Extract the (x, y) coordinate from the center of the cell holding the provided text.  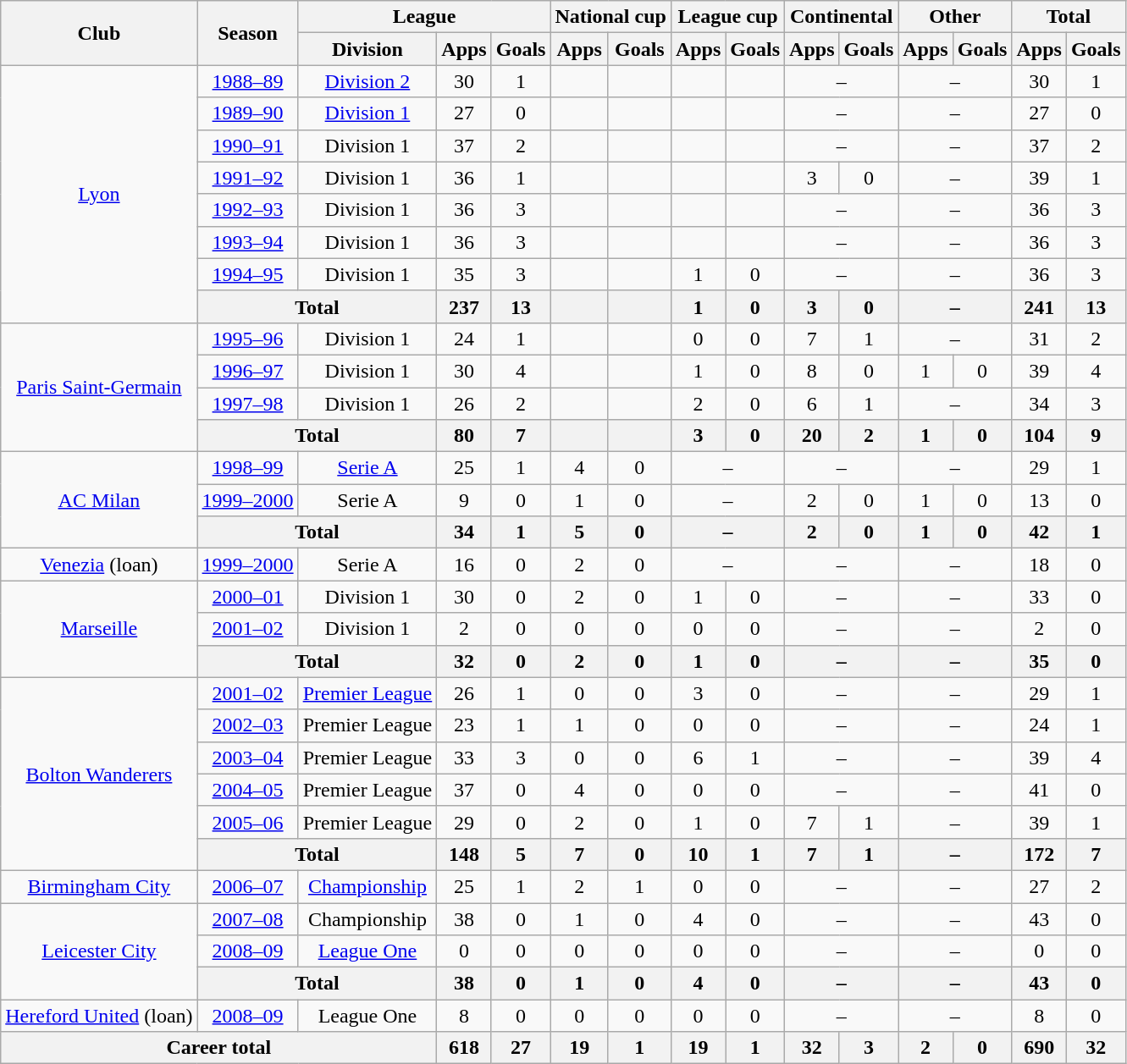
31 (1039, 339)
League cup (727, 17)
618 (464, 1048)
Bolton Wanderers (99, 774)
Continental (842, 17)
20 (812, 436)
1996–97 (247, 371)
42 (1039, 532)
18 (1039, 565)
10 (698, 854)
Hereford United (loan) (99, 1016)
1989–90 (247, 113)
1998–99 (247, 468)
Other (955, 17)
2004–05 (247, 790)
Division (367, 49)
2003–04 (247, 758)
148 (464, 854)
1992–93 (247, 210)
2006–07 (247, 886)
Career total (218, 1048)
690 (1039, 1048)
Birmingham City (99, 886)
2005–06 (247, 822)
National cup (610, 17)
237 (464, 306)
2007–08 (247, 918)
Lyon (99, 194)
League (424, 17)
AC Milan (99, 500)
41 (1039, 790)
1994–95 (247, 274)
1991–92 (247, 178)
Club (99, 33)
1995–96 (247, 339)
Paris Saint-Germain (99, 387)
104 (1039, 436)
2002–03 (247, 725)
Season (247, 33)
1988–89 (247, 81)
1990–91 (247, 146)
16 (464, 565)
Venezia (loan) (99, 565)
1997–98 (247, 404)
23 (464, 725)
241 (1039, 306)
Leicester City (99, 951)
80 (464, 436)
172 (1039, 854)
Marseille (99, 629)
2000–01 (247, 597)
Division 2 (367, 81)
1993–94 (247, 242)
